Capture the cell that displays the provided text and extract its [x, y] central coordinate. 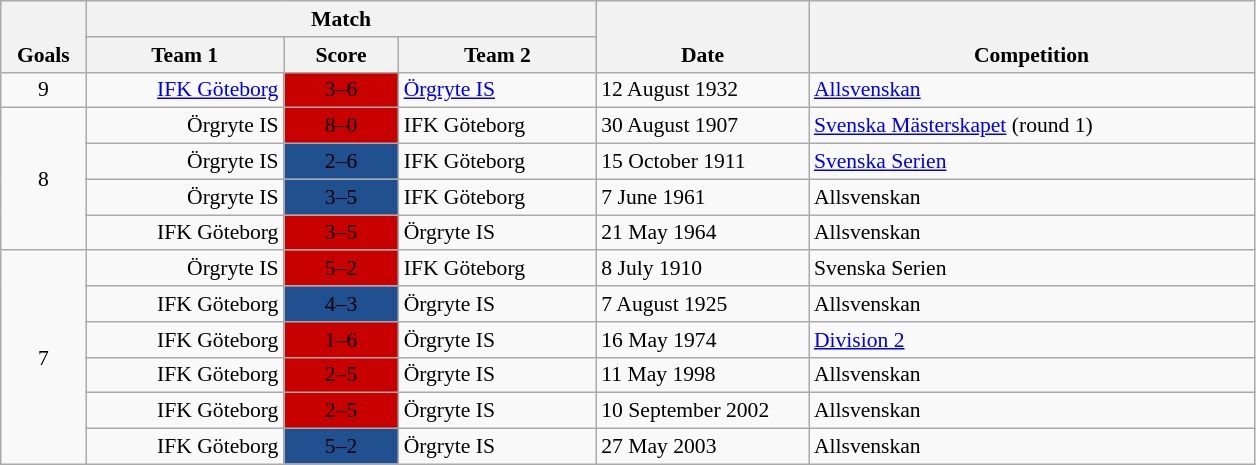
Team 2 [498, 55]
7 [44, 358]
Division 2 [1032, 340]
8–0 [342, 126]
16 May 1974 [702, 340]
Goals [44, 36]
8 [44, 179]
3–6 [342, 90]
15 October 1911 [702, 162]
7 June 1961 [702, 197]
10 September 2002 [702, 411]
21 May 1964 [702, 233]
12 August 1932 [702, 90]
30 August 1907 [702, 126]
Score [342, 55]
27 May 2003 [702, 447]
7 August 1925 [702, 304]
Team 1 [185, 55]
Date [702, 36]
8 July 1910 [702, 269]
Svenska Mästerskapet (round 1) [1032, 126]
11 May 1998 [702, 375]
9 [44, 90]
2–6 [342, 162]
Competition [1032, 36]
Match [341, 19]
4–3 [342, 304]
1–6 [342, 340]
